Return the (x, y) coordinate for the center point of the cell that contains the specified text.  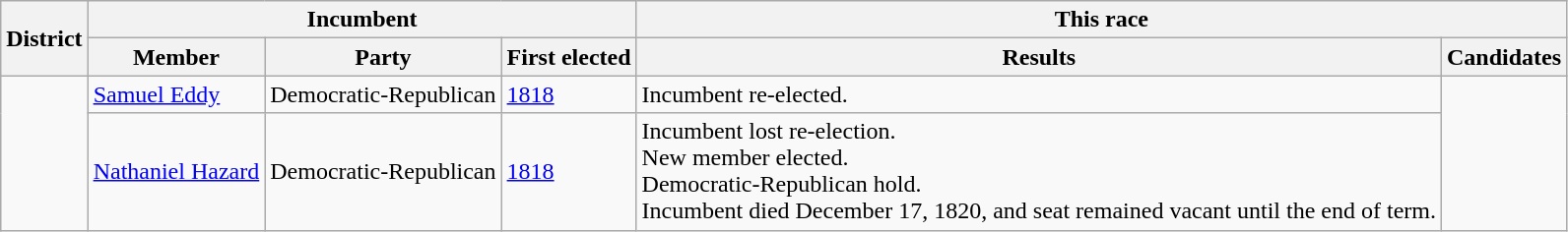
Candidates (1505, 57)
Incumbent (362, 20)
Member (176, 57)
This race (1101, 20)
Results (1038, 57)
First elected (569, 57)
Party (383, 57)
Incumbent re-elected. (1038, 94)
Nathaniel Hazard (176, 171)
Samuel Eddy (176, 94)
District (44, 38)
